Determine the [X, Y] coordinate at the center of the cell enclosing the given text.  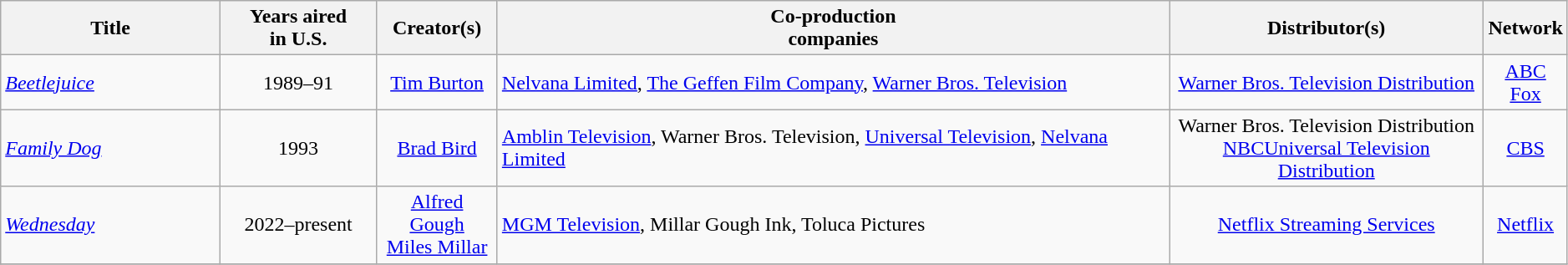
Beetlejuice [110, 82]
Warner Bros. Television DistributionNBCUniversal Television Distribution [1327, 148]
Network [1525, 28]
Years aired in U.S. [298, 28]
Netflix Streaming Services [1327, 225]
Brad Bird [437, 148]
2022–present [298, 225]
Co-production companies [833, 28]
Amblin Television, Warner Bros. Television, Universal Television, Nelvana Limited [833, 148]
Title [110, 28]
CBS [1525, 148]
Distributor(s) [1327, 28]
Wednesday [110, 225]
Netflix [1525, 225]
1993 [298, 148]
Creator(s) [437, 28]
Nelvana Limited, The Geffen Film Company, Warner Bros. Television [833, 82]
Family Dog [110, 148]
MGM Television, Millar Gough Ink, Toluca Pictures [833, 225]
Warner Bros. Television Distribution [1327, 82]
ABC Fox [1525, 82]
Tim Burton [437, 82]
Alfred Gough Miles Millar [437, 225]
1989–91 [298, 82]
